Locate the cell with the specified text and output its [x, y] center coordinate. 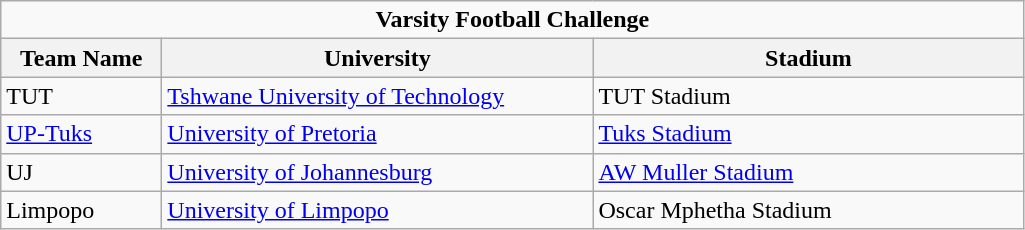
University of Limpopo [378, 210]
Varsity Football Challenge [512, 20]
Tshwane University of Technology [378, 96]
UP-Tuks [82, 134]
TUT Stadium [808, 96]
Tuks Stadium [808, 134]
Stadium [808, 58]
University of Pretoria [378, 134]
University [378, 58]
University of Johannesburg [378, 172]
UJ [82, 172]
AW Muller Stadium [808, 172]
Limpopo [82, 210]
Oscar Mphetha Stadium [808, 210]
TUT [82, 96]
Team Name [82, 58]
